Search for the cell housing the specified text and yield its [x, y] center coordinate. 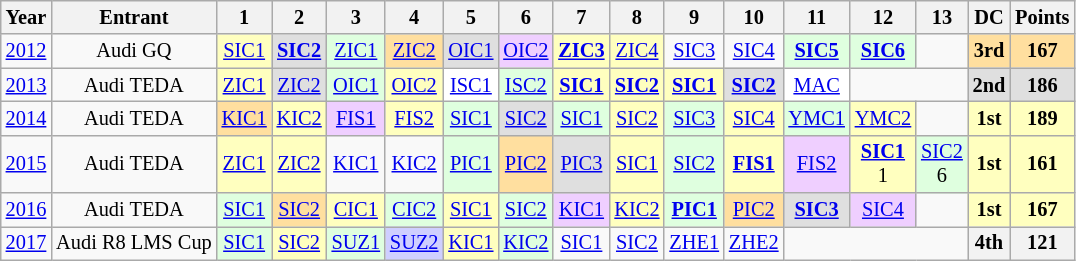
10 [754, 17]
2017 [26, 243]
YMC2 [883, 118]
13 [942, 17]
4 [414, 17]
Year [26, 17]
ISC2 [526, 85]
8 [636, 17]
186 [1042, 85]
2012 [26, 51]
4th [990, 243]
12 [883, 17]
9 [694, 17]
ZIC3 [581, 51]
SIC6 [883, 51]
11 [816, 17]
Audi GQ [134, 51]
ZHE2 [754, 243]
Entrant [134, 17]
2013 [26, 85]
2016 [26, 210]
ZIC4 [636, 51]
SUZ1 [356, 243]
PIC3 [581, 164]
SUZ2 [414, 243]
YMC1 [816, 118]
2nd [990, 85]
2 [300, 17]
Points [1042, 17]
5 [470, 17]
3rd [990, 51]
SIC26 [942, 164]
ZHE1 [694, 243]
MAC [816, 85]
SIC5 [816, 51]
3 [356, 17]
7 [581, 17]
SIC11 [883, 164]
ISC1 [470, 85]
2014 [26, 118]
CIC2 [414, 210]
6 [526, 17]
CIC1 [356, 210]
189 [1042, 118]
121 [1042, 243]
Audi R8 LMS Cup [134, 243]
161 [1042, 164]
1 [244, 17]
2015 [26, 164]
DC [990, 17]
